Locate the cell with the specified text and output its (X, Y) center coordinate. 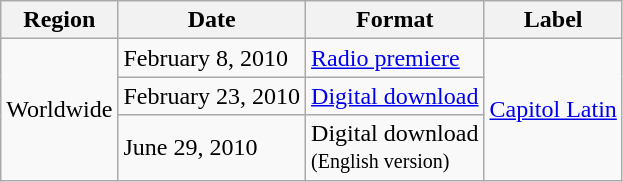
Digital download(English version) (395, 148)
Digital download (395, 96)
Radio premiere (395, 58)
Date (212, 20)
February 8, 2010 (212, 58)
Region (60, 20)
Capitol Latin (553, 110)
February 23, 2010 (212, 96)
Format (395, 20)
Worldwide (60, 110)
June 29, 2010 (212, 148)
Label (553, 20)
